Capture the cell that displays the provided text and extract its [X, Y] central coordinate. 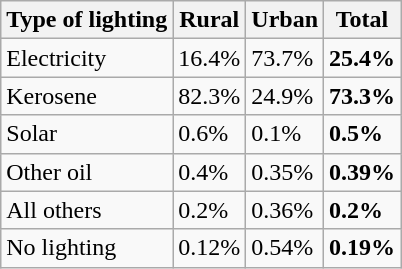
Electricity [87, 58]
0.1% [285, 134]
Type of lighting [87, 20]
0.4% [210, 172]
0.12% [210, 248]
25.4% [362, 58]
All others [87, 210]
Kerosene [87, 96]
73.3% [362, 96]
0.54% [285, 248]
16.4% [210, 58]
Rural [210, 20]
Urban [285, 20]
Total [362, 20]
0.6% [210, 134]
73.7% [285, 58]
Other oil [87, 172]
0.35% [285, 172]
24.9% [285, 96]
82.3% [210, 96]
Solar [87, 134]
0.19% [362, 248]
0.36% [285, 210]
0.39% [362, 172]
No lighting [87, 248]
0.5% [362, 134]
